Locate the cell with the specified text and output its (X, Y) center coordinate. 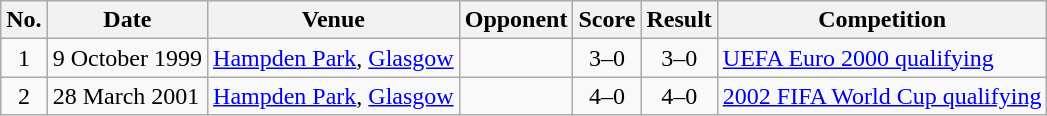
Venue (334, 20)
Score (607, 20)
Opponent (516, 20)
28 March 2001 (127, 96)
Date (127, 20)
2002 FIFA World Cup qualifying (882, 96)
2 (24, 96)
9 October 1999 (127, 58)
1 (24, 58)
Competition (882, 20)
UEFA Euro 2000 qualifying (882, 58)
Result (679, 20)
No. (24, 20)
